Pinpoint the cell where the given text exists, returning its (x, y) midpoint coordinate. 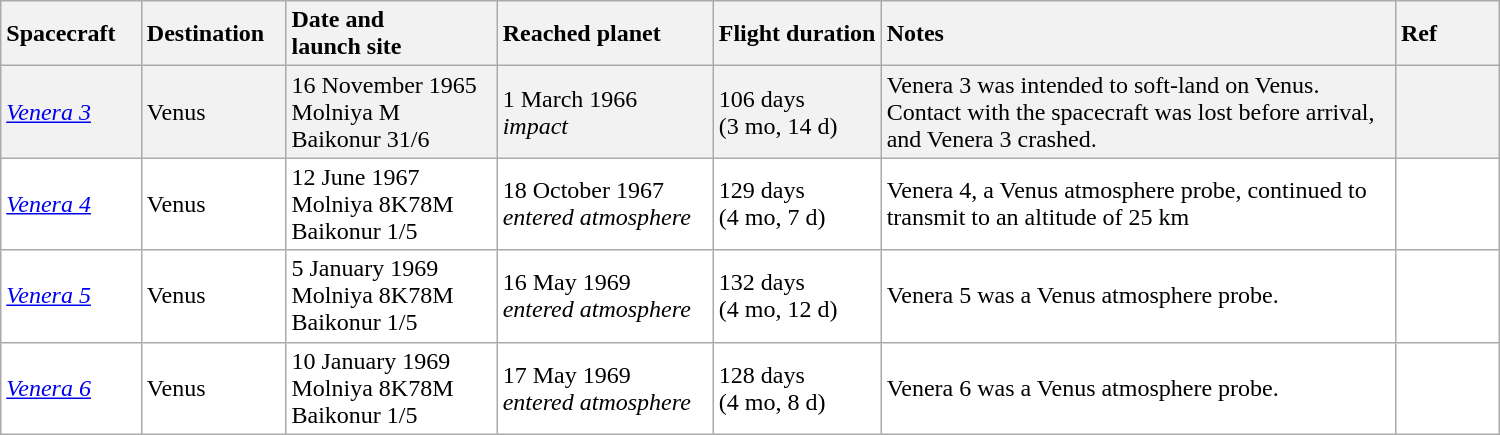
132 days(4 mo, 12 d) (797, 296)
16 May 1969entered atmosphere (605, 296)
12 June 1967Molniya 8K78MBaikonur 1/5 (392, 204)
17 May 1969entered atmosphere (605, 388)
Venera 5 (72, 296)
Venera 4 (72, 204)
5 January 1969 Molniya 8K78MBaikonur 1/5 (392, 296)
18 October 1967entered atmosphere (605, 204)
Venera 3 (72, 112)
Venera 4, a Venus atmosphere probe, continued to transmit to an altitude of 25 km (1138, 204)
Flight duration (797, 34)
Reached planet (605, 34)
1 March 1966impact (605, 112)
Date andlaunch site (392, 34)
Notes (1138, 34)
10 January 1969Molniya 8K78MBaikonur 1/5 (392, 388)
Venera 5 was a Venus atmosphere probe. (1138, 296)
128 days(4 mo, 8 d) (797, 388)
129 days(4 mo, 7 d) (797, 204)
16 November 1965Molniya MBaikonur 31/6 (392, 112)
Venera 6 (72, 388)
Ref (1447, 34)
106 days(3 mo, 14 d) (797, 112)
Destination (214, 34)
Venera 3 was intended to soft-land on Venus. Contact with the spacecraft was lost before arrival, and Venera 3 crashed. (1138, 112)
Spacecraft (72, 34)
Venera 6 was a Venus atmosphere probe. (1138, 388)
